Search for the cell housing the specified text and yield its [X, Y] center coordinate. 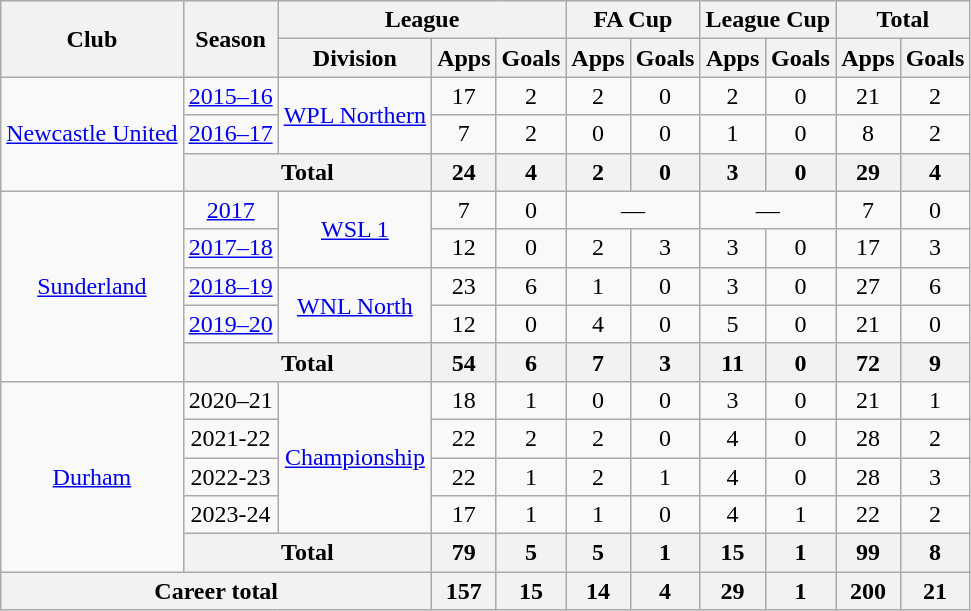
WNL North [354, 305]
11 [732, 362]
2019–20 [230, 324]
18 [464, 400]
27 [868, 286]
2015–16 [230, 96]
157 [464, 591]
2021-22 [230, 438]
2022-23 [230, 477]
Season [230, 39]
Club [92, 39]
99 [868, 553]
Newcastle United [92, 134]
72 [868, 362]
14 [598, 591]
24 [464, 172]
League [422, 20]
FA Cup [633, 20]
2018–19 [230, 286]
Championship [354, 457]
2016–17 [230, 134]
2020–21 [230, 400]
Division [354, 58]
79 [464, 553]
Career total [216, 591]
200 [868, 591]
2017–18 [230, 248]
League Cup [768, 20]
2023-24 [230, 515]
Sunderland [92, 286]
WPL Northern [354, 115]
2017 [230, 210]
Durham [92, 476]
9 [935, 362]
23 [464, 286]
54 [464, 362]
WSL 1 [354, 229]
